Extract the [x, y] coordinate from the center of the cell holding the provided text.  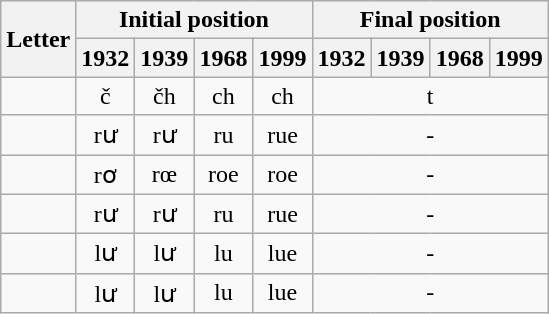
čh [164, 96]
rơ [106, 174]
č [106, 96]
Initial position [194, 20]
Letter [38, 39]
rœ [164, 174]
t [430, 96]
Final position [430, 20]
